Output the [X, Y] coordinate of the center of the cell containing the given text.  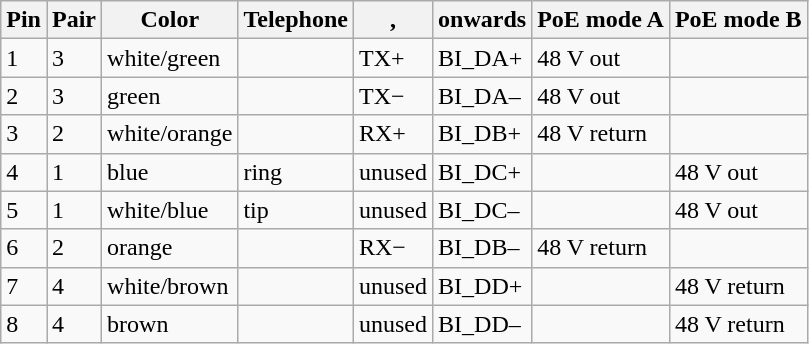
5 [24, 210]
tip [296, 210]
orange [170, 248]
BI_DC– [482, 210]
white/blue [170, 210]
6 [24, 248]
RX+ [392, 134]
PoE mode B [738, 20]
TX− [392, 96]
white/brown [170, 286]
brown [170, 324]
PoE mode A [601, 20]
Color [170, 20]
8 [24, 324]
BI_DA– [482, 96]
ring [296, 172]
green [170, 96]
TX+ [392, 58]
BI_DD– [482, 324]
Pair [74, 20]
BI_DB+ [482, 134]
white/green [170, 58]
Pin [24, 20]
BI_DD+ [482, 286]
BI_DC+ [482, 172]
BI_DB– [482, 248]
RX− [392, 248]
7 [24, 286]
blue [170, 172]
, [392, 20]
Telephone [296, 20]
onwards [482, 20]
white/orange [170, 134]
BI_DA+ [482, 58]
